Identify which cell holds the provided text, then report its [x, y] central coordinate. 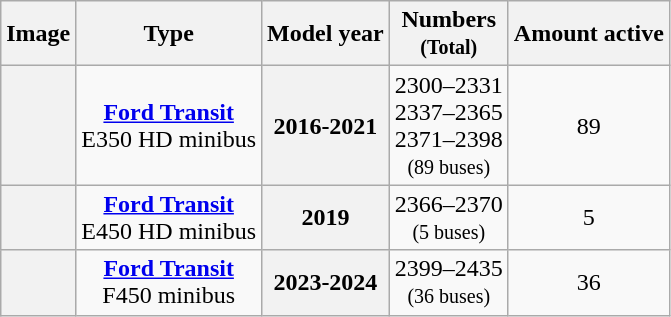
Amount active [588, 34]
Numbers(Total) [448, 34]
2366–2370(5 buses) [448, 218]
2023-2024 [326, 282]
89 [588, 126]
2300–23312337–23652371–2398(89 buses) [448, 126]
Image [38, 34]
Type [169, 34]
2399–2435(36 buses) [448, 282]
Model year [326, 34]
36 [588, 282]
Ford TransitE350 HD minibus [169, 126]
Ford TransitF450 minibus [169, 282]
2019 [326, 218]
2016-2021 [326, 126]
Ford TransitE450 HD minibus [169, 218]
5 [588, 218]
